Find where the given text appears and provide that cell's center as [X, Y] coordinate. 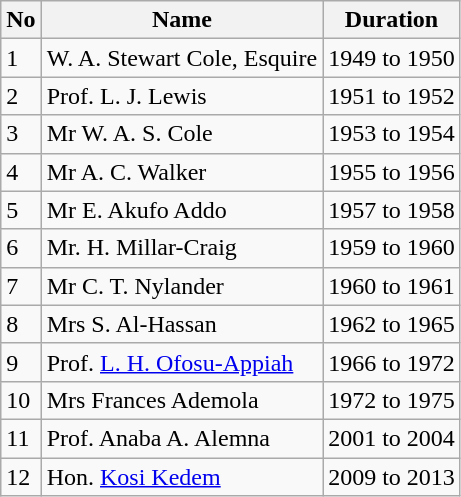
Mrs Frances Ademola [182, 400]
W. A. Stewart Cole, Esquire [182, 58]
5 [21, 210]
12 [21, 477]
11 [21, 438]
1949 to 1950 [392, 58]
1 [21, 58]
1966 to 1972 [392, 362]
Mr W. A. S. Cole [182, 134]
3 [21, 134]
2009 to 2013 [392, 477]
6 [21, 248]
2 [21, 96]
1953 to 1954 [392, 134]
1955 to 1956 [392, 172]
1972 to 1975 [392, 400]
1957 to 1958 [392, 210]
1962 to 1965 [392, 324]
10 [21, 400]
2001 to 2004 [392, 438]
Duration [392, 20]
7 [21, 286]
4 [21, 172]
1959 to 1960 [392, 248]
Mr A. C. Walker [182, 172]
Prof. L. J. Lewis [182, 96]
Mr. H. Millar-Craig [182, 248]
9 [21, 362]
Prof. Anaba A. Alemna [182, 438]
1951 to 1952 [392, 96]
Prof. L. H. Ofosu-Appiah [182, 362]
Mrs S. Al-Hassan [182, 324]
Mr C. T. Nylander [182, 286]
8 [21, 324]
Hon. Kosi Kedem [182, 477]
No [21, 20]
Mr E. Akufo Addo [182, 210]
1960 to 1961 [392, 286]
Name [182, 20]
